Search for the cell housing the specified text and yield its (x, y) center coordinate. 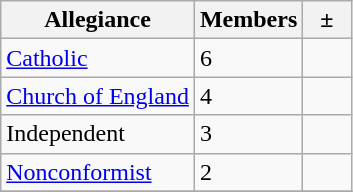
Independent (98, 134)
± (327, 20)
6 (248, 58)
Allegiance (98, 20)
Catholic (98, 58)
Members (248, 20)
2 (248, 172)
4 (248, 96)
3 (248, 134)
Church of England (98, 96)
Nonconformist (98, 172)
